Output the (x, y) coordinate of the center of the cell containing the given text.  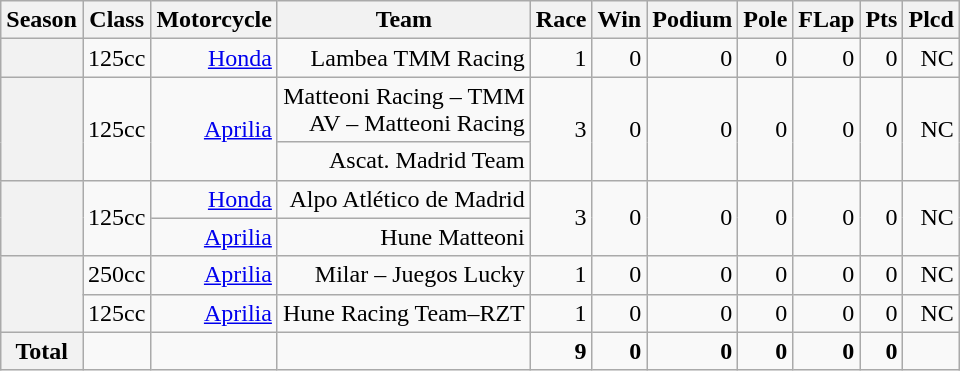
Podium (692, 20)
Race (561, 20)
Ascat. Madrid Team (404, 161)
Matteoni Racing – TMMAV – Matteoni Racing (404, 110)
Pts (882, 20)
Season (42, 20)
Motorcycle (214, 20)
Hune Racing Team–RZT (404, 313)
FLap (826, 20)
Lambea TMM Racing (404, 58)
Team (404, 20)
250cc (116, 275)
Pole (766, 20)
Total (42, 351)
9 (561, 351)
Win (620, 20)
Alpo Atlético de Madrid (404, 199)
Class (116, 20)
Milar – Juegos Lucky (404, 275)
Hune Matteoni (404, 237)
Plcd (931, 20)
